Locate the cell with the specified text and output its [x, y] center coordinate. 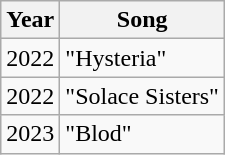
Year [30, 20]
Song [142, 20]
"Solace Sisters" [142, 96]
2023 [30, 134]
"Blod" [142, 134]
"Hysteria" [142, 58]
